Pinpoint the cell where the given text exists, returning its [x, y] midpoint coordinate. 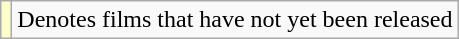
Denotes films that have not yet been released [235, 20]
